For the text-containing cell, return its midpoint in [X, Y] coordinate format. 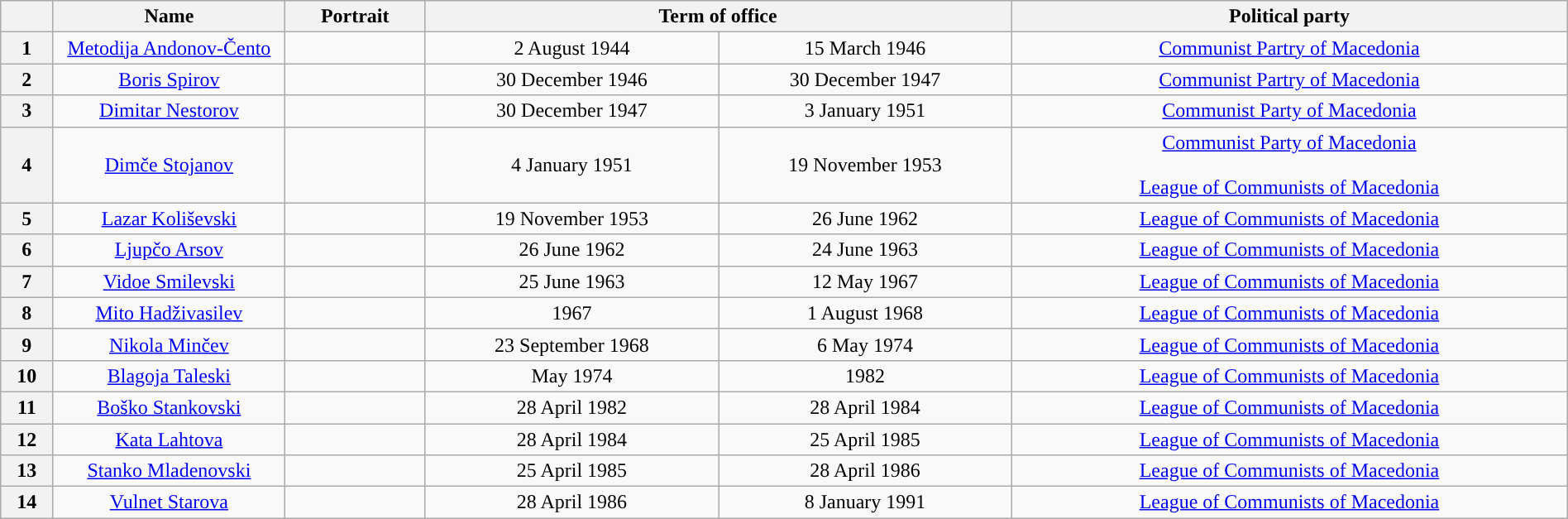
3 [26, 111]
2 [26, 79]
23 September 1968 [571, 344]
Portrait [356, 17]
10 [26, 376]
Nikola Minčev [169, 344]
9 [26, 344]
Metodija Andonov-Čento [169, 48]
Vidoe Smilevski [169, 281]
Communist Party of MacedoniaLeague of Communists of Macedonia [1290, 165]
15 March 1946 [865, 48]
24 June 1963 [865, 250]
1967 [571, 313]
Blagoja Taleski [169, 376]
Dimitar Nestorov [169, 111]
1 August 1968 [865, 313]
13 [26, 471]
8 January 1991 [865, 502]
Name [169, 17]
30 December 1946 [571, 79]
28 April 1982 [571, 407]
May 1974 [571, 376]
Boris Spirov [169, 79]
2 August 1944 [571, 48]
6 May 1974 [865, 344]
25 June 1963 [571, 281]
4 January 1951 [571, 165]
Communist Party of Macedonia [1290, 111]
12 May 1967 [865, 281]
11 [26, 407]
Kata Lahtova [169, 440]
7 [26, 281]
14 [26, 502]
6 [26, 250]
1982 [865, 376]
3 January 1951 [865, 111]
1 [26, 48]
Dimče Stojanov [169, 165]
5 [26, 219]
Lazar Koliševski [169, 219]
8 [26, 313]
12 [26, 440]
Political party [1290, 17]
4 [26, 165]
Ljupčo Arsov [169, 250]
Boško Stankovski [169, 407]
Stanko Mladenovski [169, 471]
Mito Hadživasilev [169, 313]
Vulnet Starova [169, 502]
Term of office [718, 17]
